Pinpoint the cell where the given text exists, returning its [X, Y] midpoint coordinate. 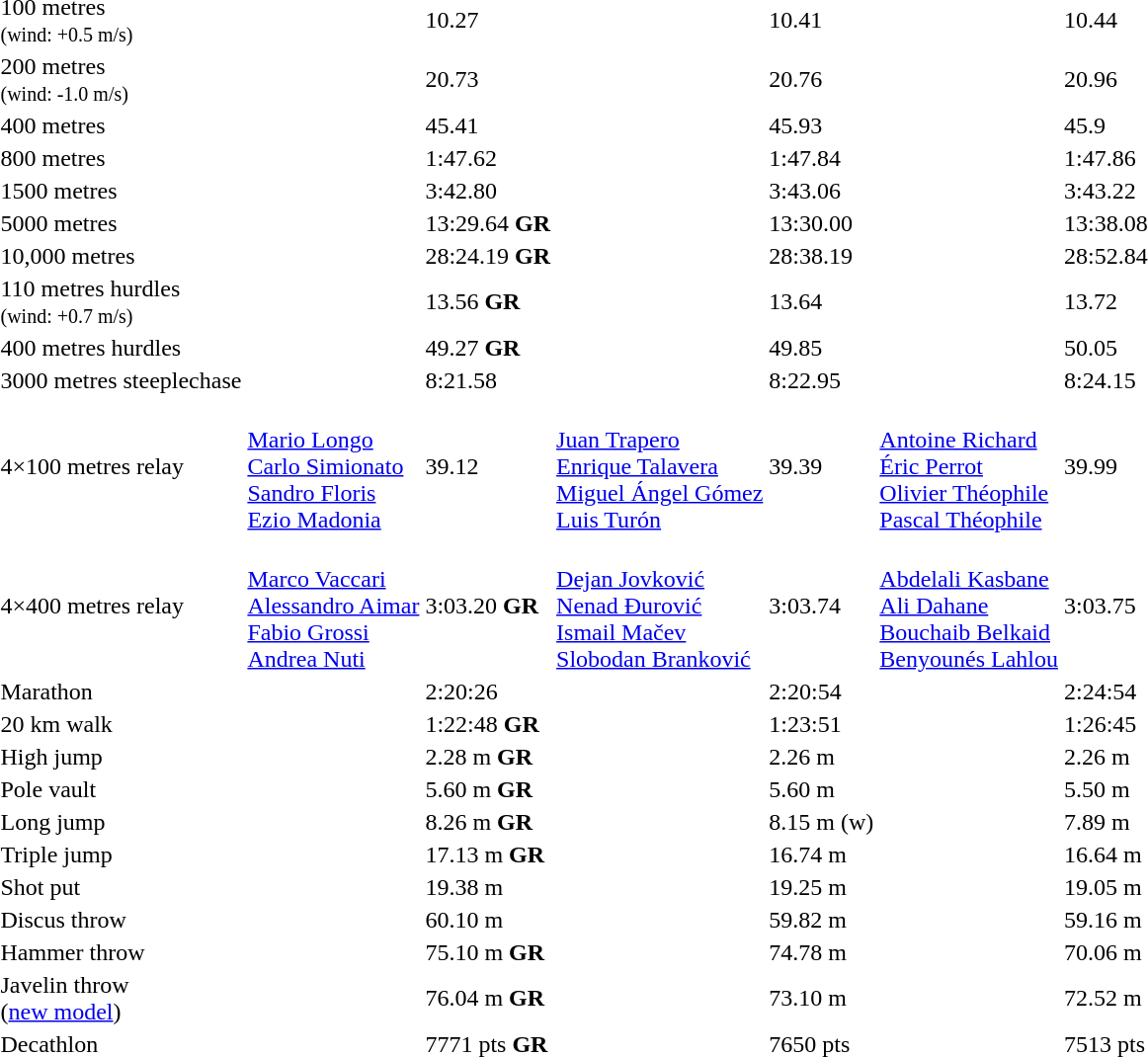
3:03.74 [822, 606]
8.26 m GR [488, 822]
2.28 m GR [488, 757]
39.12 [488, 466]
13:30.00 [822, 223]
Antoine RichardÉric PerrotOlivier ThéophilePascal Théophile [969, 466]
20.76 [822, 79]
19.25 m [822, 887]
2:20:54 [822, 691]
76.04 m GR [488, 998]
28:24.19 GR [488, 256]
13.56 GR [488, 302]
8.15 m (w) [822, 822]
17.13 m GR [488, 854]
49.27 GR [488, 348]
Mario LongoCarlo SimionatoSandro FlorisEzio Madonia [334, 466]
3:43.06 [822, 191]
45.41 [488, 125]
20.73 [488, 79]
74.78 m [822, 952]
Marco VaccariAlessandro AimarFabio GrossiAndrea Nuti [334, 606]
3:03.20 GR [488, 606]
73.10 m [822, 998]
49.85 [822, 348]
45.93 [822, 125]
2.26 m [822, 757]
Dejan JovkovićNenad ĐurovićIsmail MačevSlobodan Branković [660, 606]
16.74 m [822, 854]
Abdelali KasbaneAli DahaneBouchaib BelkaidBenyounés Lahlou [969, 606]
5.60 m [822, 789]
1:22:48 GR [488, 724]
1:23:51 [822, 724]
8:21.58 [488, 380]
28:38.19 [822, 256]
2:20:26 [488, 691]
39.39 [822, 466]
60.10 m [488, 920]
1:47.84 [822, 158]
13.64 [822, 302]
5.60 m GR [488, 789]
19.38 m [488, 887]
Juan TraperoEnrique TalaveraMiguel Ángel GómezLuis Turón [660, 466]
59.82 m [822, 920]
8:22.95 [822, 380]
3:42.80 [488, 191]
75.10 m GR [488, 952]
1:47.62 [488, 158]
13:29.64 GR [488, 223]
